Pinpoint the cell where the given text exists, returning its (x, y) midpoint coordinate. 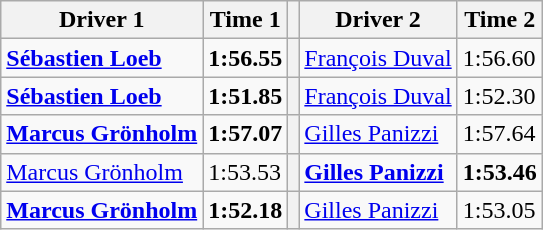
Time 2 (500, 20)
1:57.07 (246, 134)
Driver 2 (378, 20)
1:53.46 (500, 172)
1:52.30 (500, 96)
1:53.53 (246, 172)
Driver 1 (102, 20)
1:56.55 (246, 58)
1:52.18 (246, 210)
1:53.05 (500, 210)
1:57.64 (500, 134)
1:51.85 (246, 96)
1:56.60 (500, 58)
Time 1 (246, 20)
